Extract the [X, Y] coordinate from the center of the cell holding the provided text.  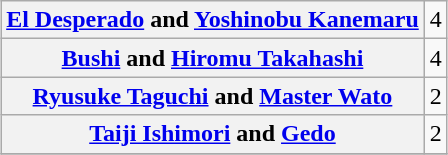
Ryusuke Taguchi and Master Wato [213, 96]
El Desperado and Yoshinobu Kanemaru [213, 20]
Bushi and Hiromu Takahashi [213, 58]
Taiji Ishimori and Gedo [213, 134]
